Determine the (x, y) coordinate at the center of the cell enclosing the given text.  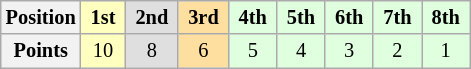
3rd (203, 17)
8 (152, 51)
6 (203, 51)
4 (301, 51)
4th (253, 17)
6th (349, 17)
5th (301, 17)
1st (104, 17)
Points (41, 51)
8th (446, 17)
2nd (152, 17)
2 (397, 51)
10 (104, 51)
Position (41, 17)
3 (349, 51)
1 (446, 51)
7th (397, 17)
5 (253, 51)
